Detect which cell encompasses the target text, then output its (X, Y) center coordinate. 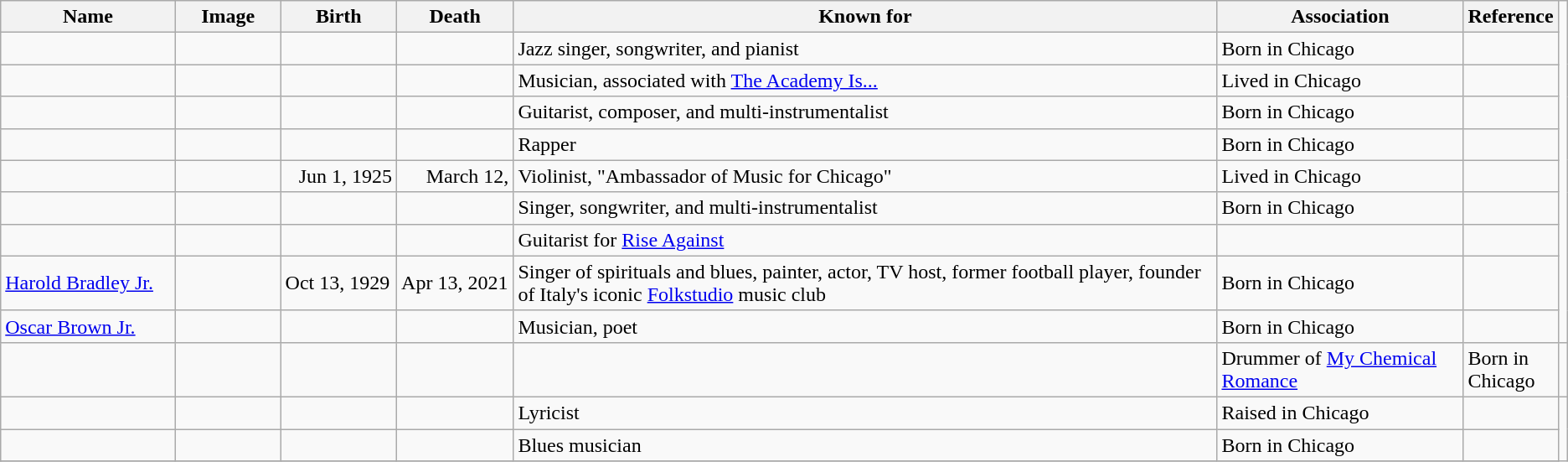
Jazz singer, songwriter, and pianist (865, 49)
Blues musician (865, 445)
Birth (338, 17)
Violinist, "Ambassador of Music for Chicago" (865, 176)
Name (88, 17)
Musician, associated with The Academy Is... (865, 80)
Drummer of My Chemical Romance (1340, 369)
Reference (1511, 17)
Raised in Chicago (1340, 413)
Association (1340, 17)
Lyricist (865, 413)
Musician, poet (865, 326)
Oscar Brown Jr. (88, 326)
Death (456, 17)
Guitarist for Rise Against (865, 240)
Singer, songwriter, and multi-instrumentalist (865, 208)
Oct 13, 1929 (338, 283)
March 12, (456, 176)
Singer of spirituals and blues, painter, actor, TV host, former football player, founder of Italy's iconic Folkstudio music club (865, 283)
Rapper (865, 144)
Guitarist, composer, and multi-instrumentalist (865, 112)
Image (228, 17)
Apr 13, 2021 (456, 283)
Harold Bradley Jr. (88, 283)
Known for (865, 17)
Jun 1, 1925 (338, 176)
